Capture the cell that displays the provided text and extract its [X, Y] central coordinate. 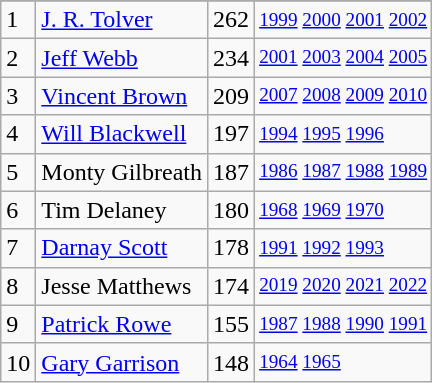
209 [232, 96]
2007 2008 2009 2010 [344, 96]
1986 1987 1988 1989 [344, 172]
1968 1969 1970 [344, 210]
9 [18, 324]
2001 2003 2004 2005 [344, 58]
262 [232, 20]
197 [232, 134]
2 [18, 58]
Jesse Matthews [122, 286]
180 [232, 210]
1987 1988 1990 1991 [344, 324]
3 [18, 96]
10 [18, 362]
187 [232, 172]
Gary Garrison [122, 362]
Tim Delaney [122, 210]
148 [232, 362]
1964 1965 [344, 362]
1991 1992 1993 [344, 248]
234 [232, 58]
Patrick Rowe [122, 324]
4 [18, 134]
Darnay Scott [122, 248]
6 [18, 210]
Jeff Webb [122, 58]
8 [18, 286]
1999 2000 2001 2002 [344, 20]
Vincent Brown [122, 96]
Monty Gilbreath [122, 172]
1 [18, 20]
178 [232, 248]
5 [18, 172]
174 [232, 286]
7 [18, 248]
J. R. Tolver [122, 20]
Will Blackwell [122, 134]
155 [232, 324]
2019 2020 2021 2022 [344, 286]
1994 1995 1996 [344, 134]
